For the text-containing cell, return its midpoint in (X, Y) coordinate format. 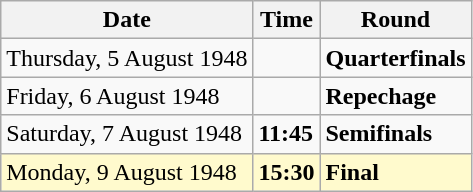
Monday, 9 August 1948 (127, 172)
Quarterfinals (396, 58)
11:45 (286, 134)
Friday, 6 August 1948 (127, 96)
Repechage (396, 96)
Round (396, 20)
15:30 (286, 172)
Date (127, 20)
Time (286, 20)
Final (396, 172)
Semifinals (396, 134)
Saturday, 7 August 1948 (127, 134)
Thursday, 5 August 1948 (127, 58)
